Identify which cell holds the provided text, then report its (X, Y) central coordinate. 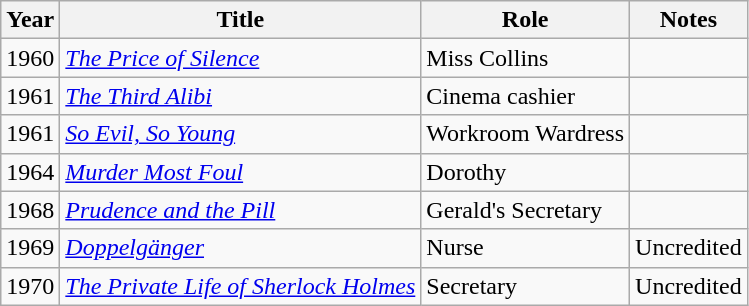
Role (526, 20)
Year (30, 20)
Nurse (526, 248)
Title (240, 20)
1970 (30, 286)
1968 (30, 210)
1969 (30, 248)
Dorothy (526, 172)
Prudence and the Pill (240, 210)
Murder Most Foul (240, 172)
Workroom Wardress (526, 134)
The Price of Silence (240, 58)
Doppelgänger (240, 248)
Secretary (526, 286)
Gerald's Secretary (526, 210)
1964 (30, 172)
Cinema cashier (526, 96)
Miss Collins (526, 58)
The Third Alibi (240, 96)
1960 (30, 58)
The Private Life of Sherlock Holmes (240, 286)
So Evil, So Young (240, 134)
Notes (689, 20)
